From the cell containing the given text, extract its center point as [x, y] coordinate. 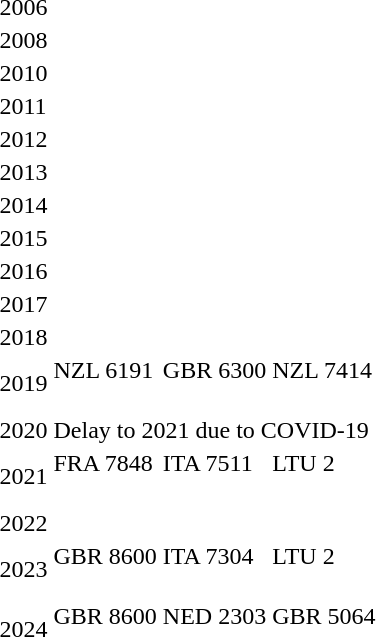
ITA 7304 [214, 570]
ITA 7511 [214, 476]
GBR 8600 [105, 570]
NZL 6191 [105, 384]
GBR 6300 [214, 384]
FRA 7848 [105, 476]
